Scan for the cell matching the given text and deliver its [X, Y] coordinate at center. 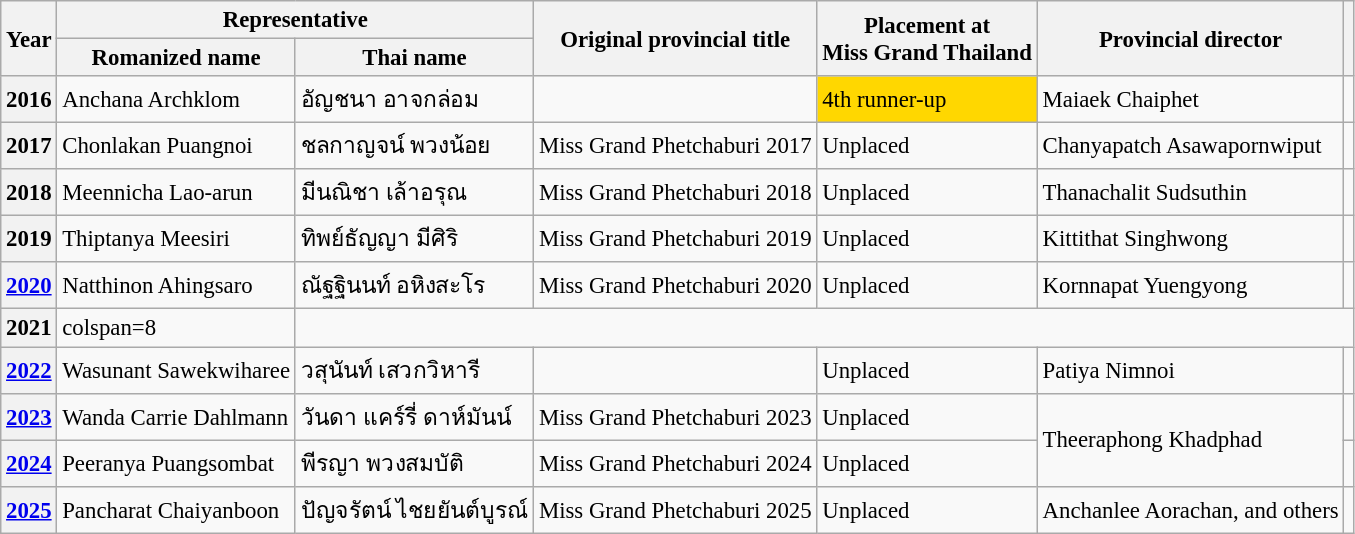
Maiaek Chaiphet [1190, 100]
Thai name [414, 58]
Thanachalit Sudsuthin [1190, 192]
2016 [29, 100]
วสุนันท์ เสวกวิหารี [414, 370]
ณัฐฐินนท์ อหิงสะโร [414, 286]
ปัญจรัตน์ ไชยยันต์บูรณ์ [414, 510]
2020 [29, 286]
Kittithat Singhwong [1190, 240]
Thiptanya Meesiri [176, 240]
Miss Grand Phetchaburi 2023 [676, 416]
Miss Grand Phetchaburi 2019 [676, 240]
Placement atMiss Grand Thailand [927, 38]
Wasunant Sawekwiharee [176, 370]
2023 [29, 416]
Miss Grand Phetchaburi 2025 [676, 510]
Miss Grand Phetchaburi 2024 [676, 464]
Anchanlee Aorachan, and others [1190, 510]
Kornnapat Yuengyong [1190, 286]
2025 [29, 510]
2024 [29, 464]
Peeranya Puangsombat [176, 464]
Miss Grand Phetchaburi 2017 [676, 146]
Theeraphong Khadphad [1190, 440]
Wanda Carrie Dahlmann [176, 416]
Chanyapatch Asawapornwiput [1190, 146]
Year [29, 38]
อัญชนา อาจกล่อม [414, 100]
Anchana Archklom [176, 100]
วันดา แคร์รี่ ดาห์มันน์ [414, 416]
Romanized name [176, 58]
2021 [29, 328]
2018 [29, 192]
Miss Grand Phetchaburi 2020 [676, 286]
ชลกาญจน์ พวงน้อย [414, 146]
2022 [29, 370]
Original provincial title [676, 38]
พีรญา พวงสมบัติ [414, 464]
Provincial director [1190, 38]
colspan=8 [176, 328]
Representative [296, 20]
Natthinon Ahingsaro [176, 286]
Miss Grand Phetchaburi 2018 [676, 192]
Patiya Nimnoi [1190, 370]
Chonlakan Puangnoi [176, 146]
2019 [29, 240]
4th runner-up [927, 100]
Meennicha Lao-arun [176, 192]
2017 [29, 146]
Pancharat Chaiyanboon [176, 510]
มีนณิชา เล้าอรุณ [414, 192]
ทิพย์ธัญญา มีศิริ [414, 240]
